Search for the cell housing the specified text and yield its (x, y) center coordinate. 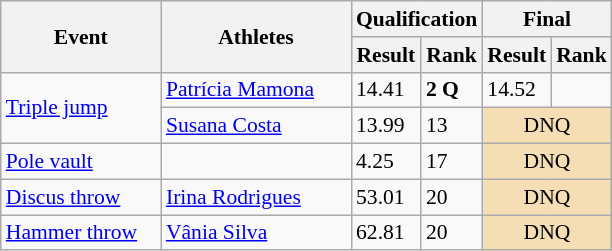
Discus throw (81, 197)
14.52 (516, 90)
4.25 (386, 162)
Final (546, 19)
Hammer throw (81, 233)
62.81 (386, 233)
Triple jump (81, 108)
17 (452, 162)
2 Q (452, 90)
Athletes (256, 36)
53.01 (386, 197)
Vânia Silva (256, 233)
Irina Rodrigues (256, 197)
Pole vault (81, 162)
Qualification (416, 19)
14.41 (386, 90)
Susana Costa (256, 126)
Patrícia Mamona (256, 90)
Event (81, 36)
13 (452, 126)
13.99 (386, 126)
